Detect which cell encompasses the target text, then output its (X, Y) center coordinate. 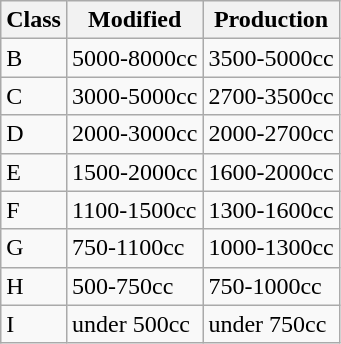
B (34, 58)
1000-1300cc (271, 248)
Modified (134, 20)
Class (34, 20)
750-1000cc (271, 286)
2000-2700cc (271, 134)
2700-3500cc (271, 96)
1600-2000cc (271, 172)
I (34, 324)
1300-1600cc (271, 210)
1500-2000cc (134, 172)
H (34, 286)
D (34, 134)
G (34, 248)
E (34, 172)
under 750cc (271, 324)
2000-3000cc (134, 134)
750-1100cc (134, 248)
F (34, 210)
Production (271, 20)
under 500cc (134, 324)
C (34, 96)
1100-1500cc (134, 210)
500-750cc (134, 286)
3000-5000cc (134, 96)
3500-5000cc (271, 58)
5000-8000cc (134, 58)
